From the cell containing the given text, extract its center point as (x, y) coordinate. 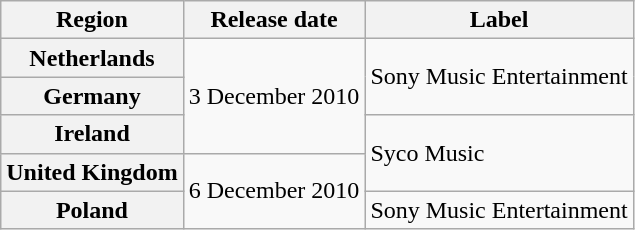
Region (92, 20)
Ireland (92, 134)
3 December 2010 (274, 96)
Germany (92, 96)
Poland (92, 210)
Syco Music (499, 153)
6 December 2010 (274, 191)
Netherlands (92, 58)
Release date (274, 20)
United Kingdom (92, 172)
Label (499, 20)
